Scan for the cell matching the given text and deliver its [x, y] coordinate at center. 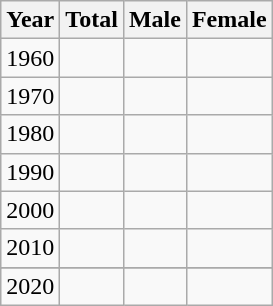
2010 [30, 248]
Male [154, 20]
Total [92, 20]
Female [229, 20]
1980 [30, 134]
Year [30, 20]
1970 [30, 96]
2020 [30, 286]
2000 [30, 210]
1960 [30, 58]
1990 [30, 172]
